For the text-containing cell, return its midpoint in [x, y] coordinate format. 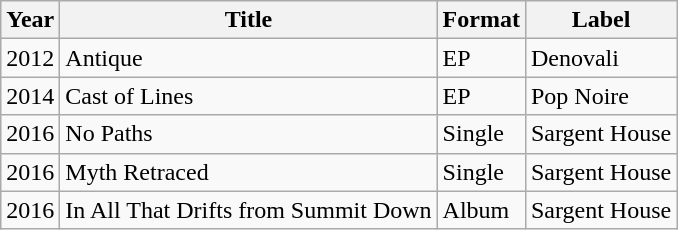
Pop Noire [600, 96]
Myth Retraced [248, 172]
No Paths [248, 134]
Year [30, 20]
Title [248, 20]
Label [600, 20]
Cast of Lines [248, 96]
Album [481, 210]
2012 [30, 58]
2014 [30, 96]
Antique [248, 58]
In All That Drifts from Summit Down [248, 210]
Denovali [600, 58]
Format [481, 20]
